Locate the cell with the specified text and output its (x, y) center coordinate. 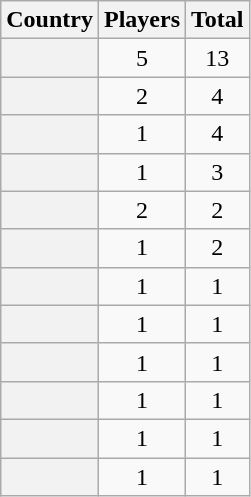
Players (142, 20)
3 (218, 172)
Total (218, 20)
5 (142, 58)
13 (218, 58)
Country (50, 20)
